For the text-containing cell, return its midpoint in [x, y] coordinate format. 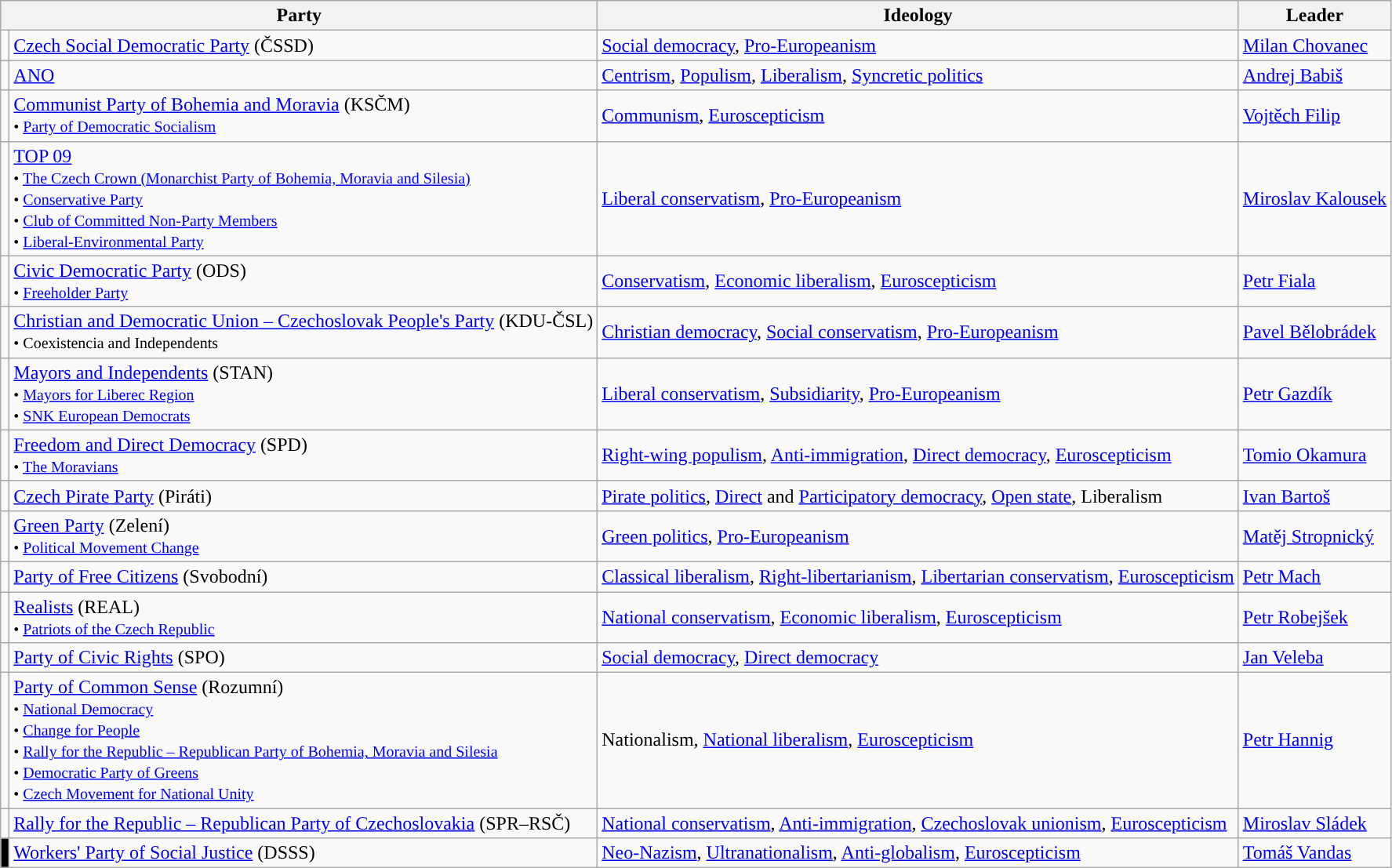
Ideology [918, 16]
Communism, Euroscepticism [918, 116]
Tomáš Vandas [1314, 853]
Rally for the Republic – Republican Party of Czechoslovakia (SPR–RSČ) [303, 823]
Czech Social Democratic Party (ČSSD) [303, 45]
Social democracy, Pro-Europeanism [918, 45]
Freedom and Direct Democracy (SPD) • The Moravians [303, 455]
Petr Fiala [1314, 281]
Party [300, 16]
Tomio Okamura [1314, 455]
Conservatism, Economic liberalism, Euroscepticism [918, 281]
National conservatism, Anti-immigration, Czechoslovak unionism, Euroscepticism [918, 823]
Party of Civic Rights (SPO) [303, 658]
Pirate politics, Direct and Participatory democracy, Open state, Liberalism [918, 496]
Centrism, Populism, Liberalism, Syncretic politics [918, 75]
Jan Veleba [1314, 658]
Andrej Babiš [1314, 75]
Miroslav Sládek [1314, 823]
Civic Democratic Party (ODS)• Freeholder Party [303, 281]
Party of Free Citizens (Svobodní) [303, 576]
Classical liberalism, Right-libertarianism, Libertarian conservatism, Euroscepticism [918, 576]
Workers' Party of Social Justice (DSSS) [303, 853]
Mayors and Independents (STAN) • Mayors for Liberec Region • SNK European Democrats [303, 394]
Christian democracy, Social conservatism, Pro-Europeanism [918, 332]
Green politics, Pro-Europeanism [918, 536]
Petr Mach [1314, 576]
Neo-Nazism, Ultranationalism, Anti-globalism, Euroscepticism [918, 853]
Petr Hannig [1314, 740]
Social democracy, Direct democracy [918, 658]
Petr Gazdík [1314, 394]
Realists (REAL)• Patriots of the Czech Republic [303, 616]
Leader [1314, 16]
Czech Pirate Party (Piráti) [303, 496]
Pavel Bělobrádek [1314, 332]
Miroslav Kalousek [1314, 198]
Communist Party of Bohemia and Moravia (KSČM)• Party of Democratic Socialism [303, 116]
Nationalism, National liberalism, Euroscepticism [918, 740]
Ivan Bartoš [1314, 496]
Right-wing populism, Anti-immigration, Direct democracy, Euroscepticism [918, 455]
Petr Robejšek [1314, 616]
Green Party (Zelení)• Political Movement Change [303, 536]
ANO [303, 75]
Matěj Stropnický [1314, 536]
Christian and Democratic Union – Czechoslovak People's Party (KDU-ČSL)• Coexistencia and Independents [303, 332]
National conservatism, Economic liberalism, Euroscepticism [918, 616]
Milan Chovanec [1314, 45]
Liberal conservatism, Subsidiarity, Pro-Europeanism [918, 394]
Vojtěch Filip [1314, 116]
Liberal conservatism, Pro-Europeanism [918, 198]
